Identify which cell holds the provided text, then report its [X, Y] central coordinate. 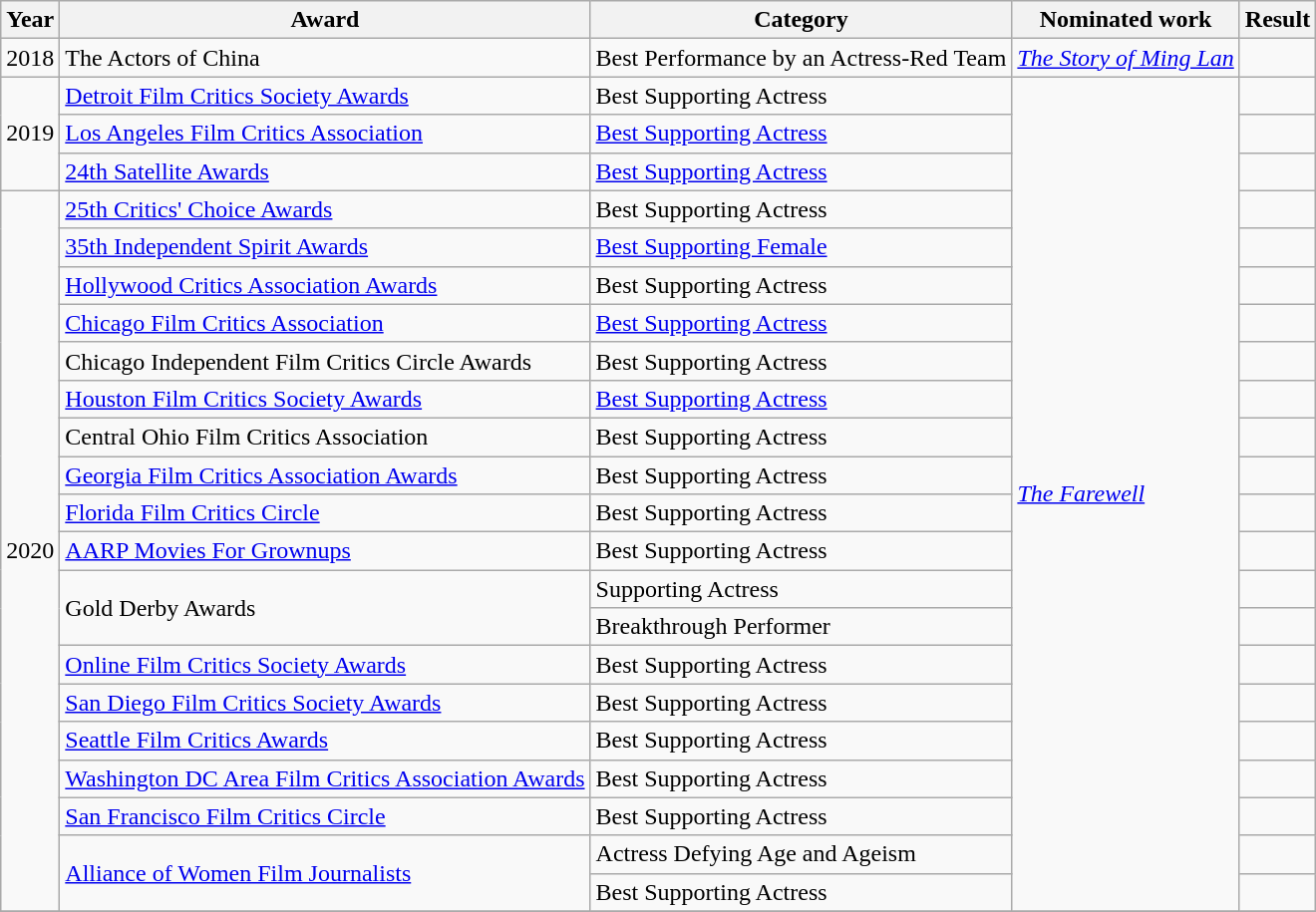
Florida Film Critics Circle [325, 513]
Chicago Independent Film Critics Circle Awards [325, 361]
Hollywood Critics Association Awards [325, 285]
San Diego Film Critics Society Awards [325, 703]
The Story of Ming Lan [1126, 58]
2019 [30, 134]
Los Angeles Film Critics Association [325, 134]
Nominated work [1126, 20]
Chicago Film Critics Association [325, 323]
Houston Film Critics Society Awards [325, 399]
24th Satellite Awards [325, 171]
AARP Movies For Grownups [325, 551]
2018 [30, 58]
Georgia Film Critics Association Awards [325, 475]
Seattle Film Critics Awards [325, 741]
Category [802, 20]
The Actors of China [325, 58]
Actress Defying Age and Ageism [802, 854]
Year [30, 20]
35th Independent Spirit Awards [325, 247]
Award [325, 20]
Gold Derby Awards [325, 608]
Central Ohio Film Critics Association [325, 437]
Online Film Critics Society Awards [325, 665]
Breakthrough Performer [802, 627]
Supporting Actress [802, 589]
The Farewell [1126, 494]
Best Supporting Female [802, 247]
Detroit Film Critics Society Awards [325, 96]
Washington DC Area Film Critics Association Awards [325, 778]
Best Performance by an Actress-Red Team [802, 58]
San Francisco Film Critics Circle [325, 816]
Result [1277, 20]
2020 [30, 550]
25th Critics' Choice Awards [325, 209]
Alliance of Women Film Journalists [325, 873]
